Output the [x, y] coordinate of the center of the cell containing the given text.  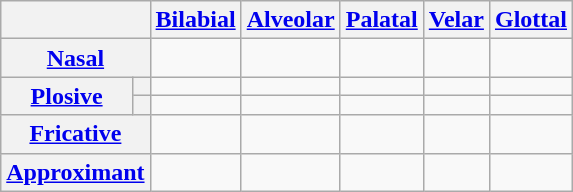
Velar [456, 20]
Approximant [76, 172]
Glottal [530, 20]
Nasal [76, 58]
Palatal [382, 20]
Alveolar [290, 20]
Bilabial [196, 20]
Fricative [76, 134]
Plosive [67, 96]
